Output the (x, y) coordinate of the center of the cell containing the given text.  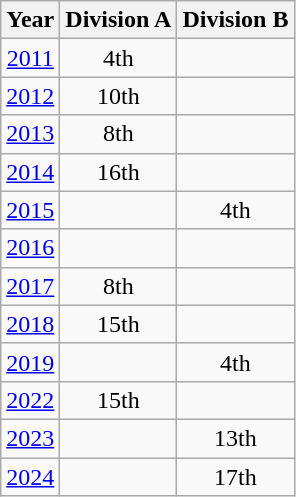
2015 (30, 210)
2024 (30, 477)
2017 (30, 286)
2016 (30, 248)
2018 (30, 324)
10th (118, 96)
Division B (236, 20)
Division A (118, 20)
2012 (30, 96)
17th (236, 477)
16th (118, 172)
2022 (30, 400)
2014 (30, 172)
2019 (30, 362)
2013 (30, 134)
2011 (30, 58)
Year (30, 20)
2023 (30, 438)
13th (236, 438)
